From the cell containing the given text, extract its center point as (X, Y) coordinate. 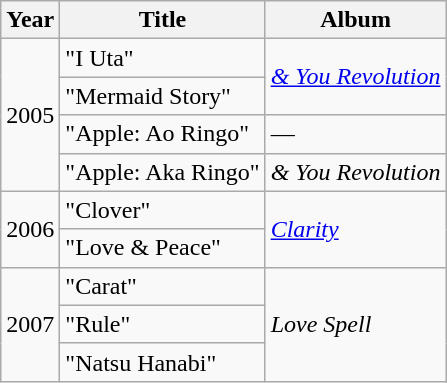
"I Uta" (162, 58)
2006 (30, 229)
"Natsu Hanabi" (162, 362)
"Rule" (162, 324)
2005 (30, 115)
Love Spell (356, 324)
"Carat" (162, 286)
2007 (30, 324)
Clarity (356, 229)
Year (30, 20)
Album (356, 20)
"Clover" (162, 210)
"Apple: Aka Ringo" (162, 172)
"Apple: Ao Ringo" (162, 134)
"Mermaid Story" (162, 96)
"Love & Peace" (162, 248)
— (356, 134)
Title (162, 20)
